Capture the cell that displays the provided text and extract its [x, y] central coordinate. 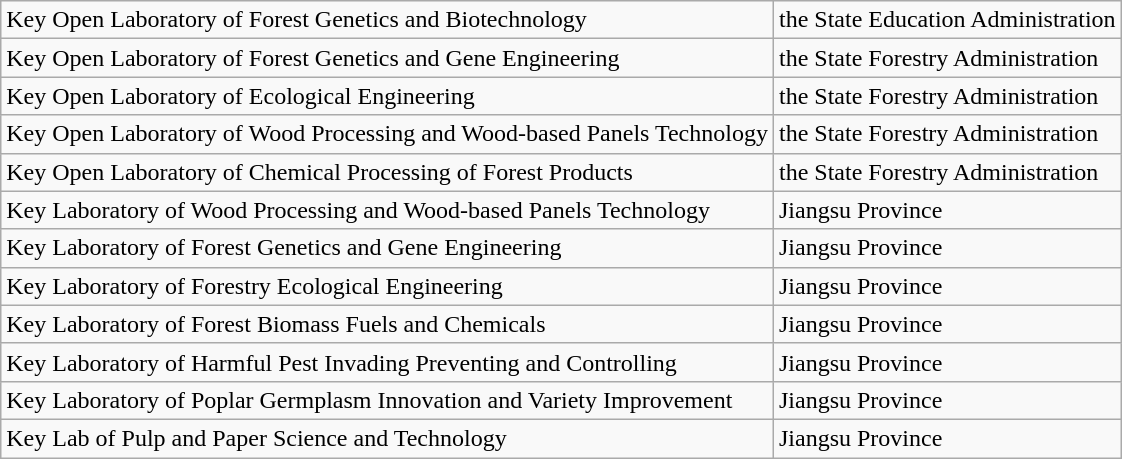
Key Lab of Pulp and Paper Science and Technology [388, 438]
Key Laboratory of Poplar Germplasm Innovation and Variety Improvement [388, 400]
Key Laboratory of Wood Processing and Wood-based Panels Technology [388, 210]
Key Open Laboratory of Ecological Engineering [388, 96]
Key Laboratory of Harmful Pest Invading Preventing and Controlling [388, 362]
Key Open Laboratory of Chemical Processing of Forest Products [388, 172]
Key Laboratory of Forest Genetics and Gene Engineering [388, 248]
Key Laboratory of Forestry Ecological Engineering [388, 286]
the State Education Administration [947, 20]
Key Laboratory of Forest Biomass Fuels and Chemicals [388, 324]
Key Open Laboratory of Wood Processing and Wood-based Panels Technology [388, 134]
Key Open Laboratory of Forest Genetics and Biotechnology [388, 20]
Key Open Laboratory of Forest Genetics and Gene Engineering [388, 58]
